Scan for the cell matching the given text and deliver its [x, y] coordinate at center. 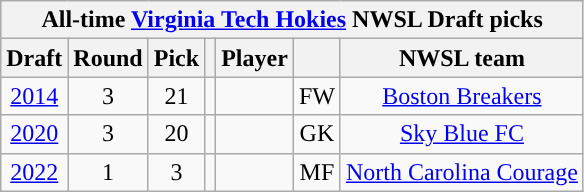
Draft [34, 58]
Player [255, 58]
21 [176, 96]
2022 [34, 172]
1 [108, 172]
2020 [34, 134]
MF [316, 172]
Sky Blue FC [462, 134]
GK [316, 134]
All-time Virginia Tech Hokies NWSL Draft picks [292, 20]
20 [176, 134]
North Carolina Courage [462, 172]
Pick [176, 58]
Boston Breakers [462, 96]
FW [316, 96]
NWSL team [462, 58]
2014 [34, 96]
Round [108, 58]
